Pinpoint the cell where the given text exists, returning its [x, y] midpoint coordinate. 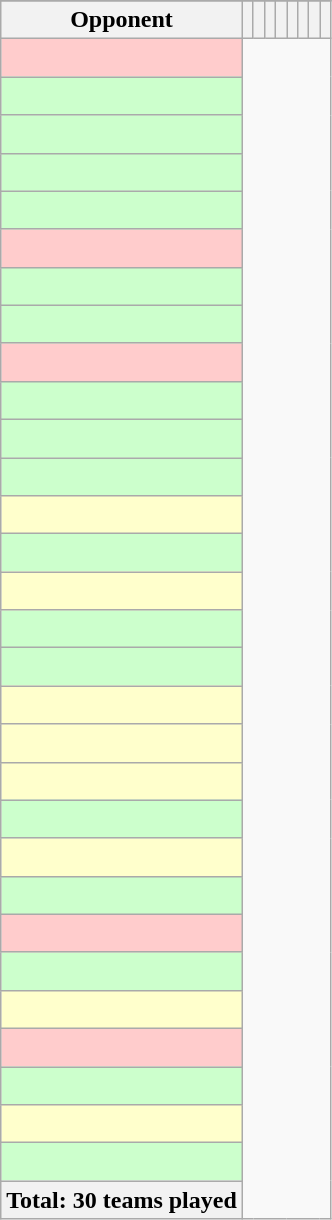
Total: 30 teams played [122, 1200]
Opponent [122, 20]
